Search for the cell housing the specified text and yield its [x, y] center coordinate. 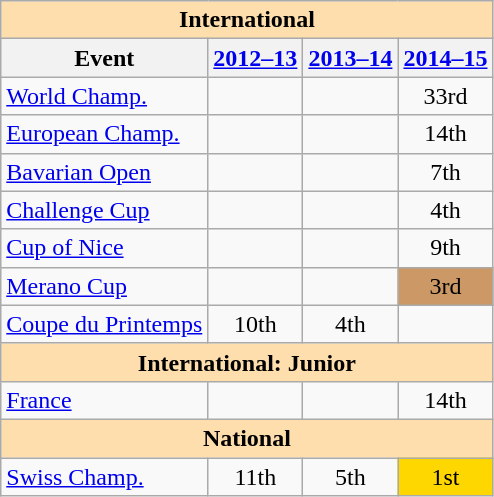
France [104, 400]
33rd [446, 96]
National [247, 438]
1st [446, 477]
International [247, 20]
2014–15 [446, 58]
Cup of Nice [104, 248]
World Champ. [104, 96]
11th [256, 477]
European Champ. [104, 134]
2013–14 [350, 58]
Challenge Cup [104, 210]
International: Junior [247, 362]
Bavarian Open [104, 172]
Merano Cup [104, 286]
5th [350, 477]
Swiss Champ. [104, 477]
Event [104, 58]
Coupe du Printemps [104, 324]
2012–13 [256, 58]
7th [446, 172]
10th [256, 324]
9th [446, 248]
3rd [446, 286]
